Return the [X, Y] coordinate for the center point of the cell that contains the specified text.  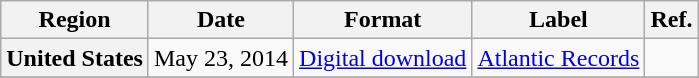
Region [75, 20]
Date [220, 20]
Atlantic Records [558, 58]
Ref. [672, 20]
Digital download [383, 58]
Format [383, 20]
Label [558, 20]
United States [75, 58]
May 23, 2014 [220, 58]
